Return the [X, Y] coordinate for the center point of the cell that contains the specified text.  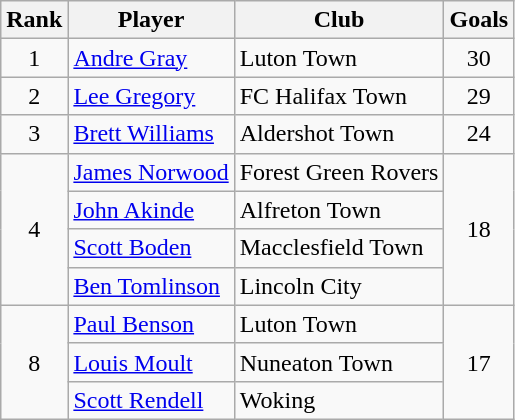
Louis Moult [151, 362]
Goals [479, 20]
Aldershot Town [339, 134]
Alfreton Town [339, 210]
Club [339, 20]
29 [479, 96]
1 [34, 58]
Scott Boden [151, 248]
James Norwood [151, 172]
Woking [339, 400]
8 [34, 362]
John Akinde [151, 210]
Macclesfield Town [339, 248]
Paul Benson [151, 324]
Rank [34, 20]
3 [34, 134]
Forest Green Rovers [339, 172]
Player [151, 20]
30 [479, 58]
Ben Tomlinson [151, 286]
24 [479, 134]
4 [34, 229]
2 [34, 96]
FC Halifax Town [339, 96]
Scott Rendell [151, 400]
Nuneaton Town [339, 362]
18 [479, 229]
Brett Williams [151, 134]
Lee Gregory [151, 96]
Andre Gray [151, 58]
17 [479, 362]
Lincoln City [339, 286]
